Extract the [x, y] coordinate from the center of the cell holding the provided text.  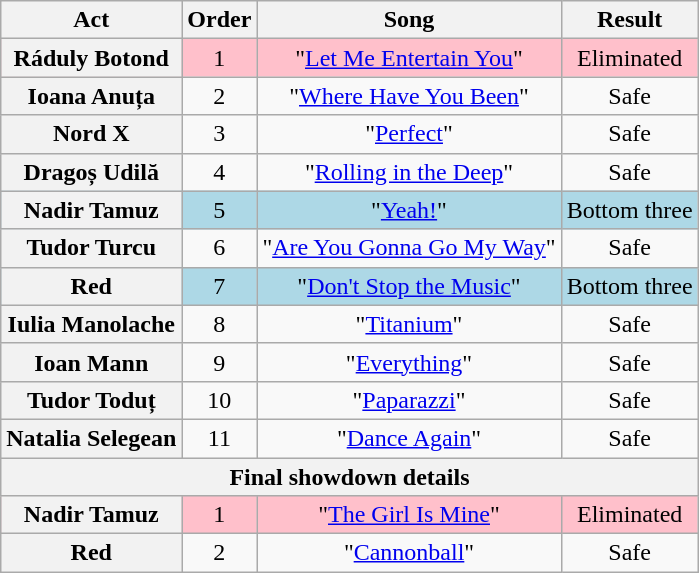
"Dance Again" [409, 438]
Ioana Anuța [92, 96]
Nord X [92, 134]
8 [220, 324]
4 [220, 172]
5 [220, 210]
"Yeah!" [409, 210]
"Are You Gonna Go My Way" [409, 248]
Tudor Turcu [92, 248]
Ioan Mann [92, 362]
Iulia Manolache [92, 324]
"Perfect" [409, 134]
7 [220, 286]
"Everything" [409, 362]
"Paparazzi" [409, 400]
Final showdown details [350, 477]
Ráduly Botond [92, 58]
Song [409, 20]
"Cannonball" [409, 553]
Act [92, 20]
9 [220, 362]
Result [630, 20]
10 [220, 400]
"Rolling in the Deep" [409, 172]
"Don't Stop the Music" [409, 286]
"Where Have You Been" [409, 96]
3 [220, 134]
Tudor Toduț [92, 400]
"Let Me Entertain You" [409, 58]
Order [220, 20]
6 [220, 248]
Natalia Selegean [92, 438]
Dragoș Udilă [92, 172]
"The Girl Is Mine" [409, 515]
"Titanium" [409, 324]
11 [220, 438]
